Locate the cell with the specified text and output its [x, y] center coordinate. 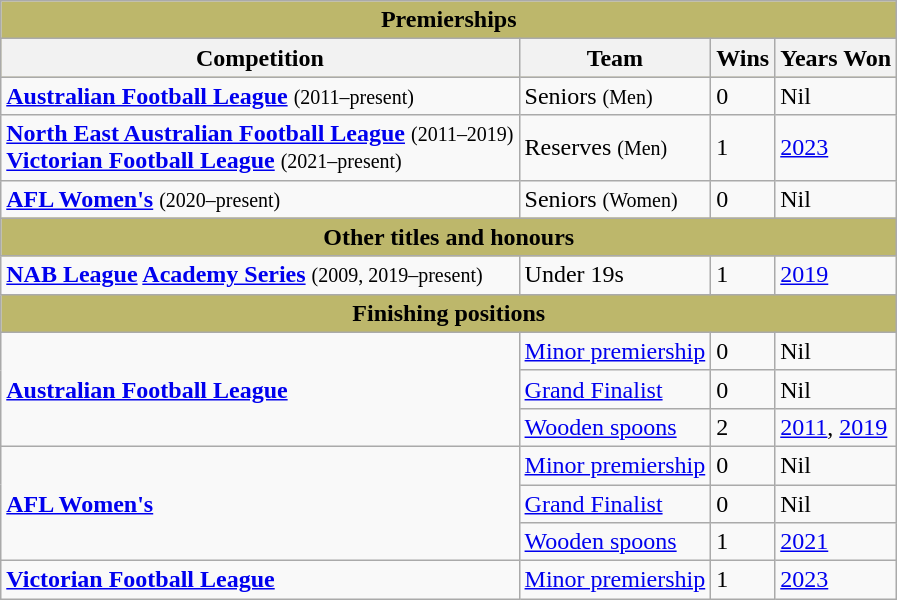
AFL Women's (2020–present) [260, 199]
Years Won [836, 58]
Australian Football League [260, 389]
Team [615, 58]
2021 [836, 542]
Seniors (Women) [615, 199]
Under 19s [615, 275]
Seniors (Men) [615, 96]
Finishing positions [449, 313]
Other titles and honours [449, 237]
2 [743, 427]
AFL Women's [260, 503]
Reserves (Men) [615, 148]
2011, 2019 [836, 427]
Australian Football League (2011–present) [260, 96]
Competition [260, 58]
Premierships [449, 20]
North East Australian Football League (2011–2019)Victorian Football League (2021–present) [260, 148]
Victorian Football League [260, 580]
NAB League Academy Series (2009, 2019–present) [260, 275]
2019 [836, 275]
Wins [743, 58]
